Scan for the cell matching the given text and deliver its (X, Y) coordinate at center. 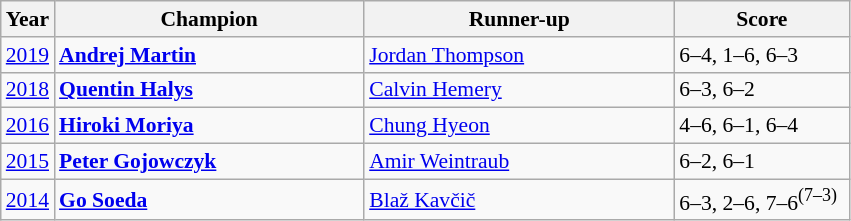
Jordan Thompson (519, 55)
6–3, 2–6, 7–6(7–3) (762, 200)
Amir Weintraub (519, 162)
2016 (28, 126)
6–3, 6–2 (762, 90)
Go Soeda (209, 200)
Hiroki Moriya (209, 126)
Score (762, 19)
2015 (28, 162)
Calvin Hemery (519, 90)
Year (28, 19)
Champion (209, 19)
2014 (28, 200)
2018 (28, 90)
2019 (28, 55)
Blaž Kavčič (519, 200)
Chung Hyeon (519, 126)
Andrej Martin (209, 55)
4–6, 6–1, 6–4 (762, 126)
6–4, 1–6, 6–3 (762, 55)
Runner-up (519, 19)
6–2, 6–1 (762, 162)
Quentin Halys (209, 90)
Peter Gojowczyk (209, 162)
